Find where the given text appears and provide that cell's center as (X, Y) coordinate. 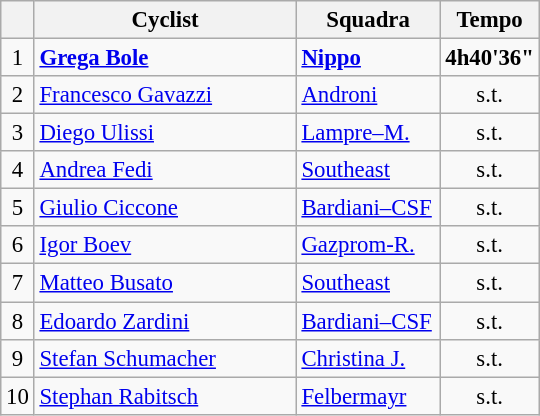
Diego Ulissi (165, 133)
4h40'36" (490, 58)
6 (18, 245)
Stefan Schumacher (165, 358)
5 (18, 208)
Grega Bole (165, 58)
Gazprom-R. (368, 245)
Igor Boev (165, 245)
9 (18, 358)
Giulio Ciccone (165, 208)
4 (18, 170)
3 (18, 133)
Francesco Gavazzi (165, 95)
8 (18, 321)
Edoardo Zardini (165, 321)
Lampre–M. (368, 133)
Stephan Rabitsch (165, 396)
Christina J. (368, 358)
Squadra (368, 20)
Androni (368, 95)
2 (18, 95)
1 (18, 58)
10 (18, 396)
7 (18, 283)
Nippo (368, 58)
Cyclist (165, 20)
Tempo (490, 20)
Matteo Busato (165, 283)
Andrea Fedi (165, 170)
Felbermayr (368, 396)
